Output the (x, y) coordinate of the center of the cell containing the given text.  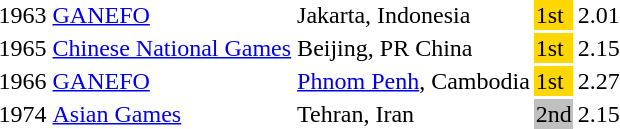
Jakarta, Indonesia (414, 15)
Tehran, Iran (414, 114)
Phnom Penh, Cambodia (414, 81)
Beijing, PR China (414, 48)
Chinese National Games (172, 48)
2nd (554, 114)
Asian Games (172, 114)
